Scan for the cell matching the given text and deliver its (x, y) coordinate at center. 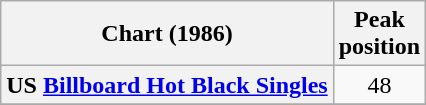
Chart (1986) (167, 34)
48 (379, 85)
US Billboard Hot Black Singles (167, 85)
Peakposition (379, 34)
